Capture the cell that displays the provided text and extract its (X, Y) central coordinate. 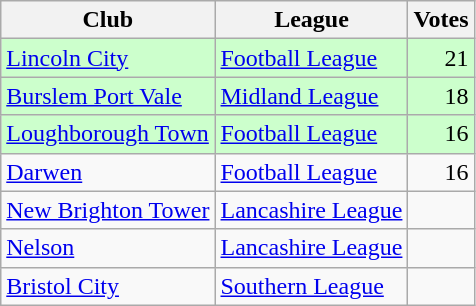
21 (441, 58)
Nelson (108, 248)
Loughborough Town (108, 134)
New Brighton Tower (108, 210)
Midland League (312, 96)
Southern League (312, 286)
Lincoln City (108, 58)
League (312, 20)
Burslem Port Vale (108, 96)
Bristol City (108, 286)
Darwen (108, 172)
Club (108, 20)
18 (441, 96)
Votes (441, 20)
